From the cell containing the given text, extract its center point as [x, y] coordinate. 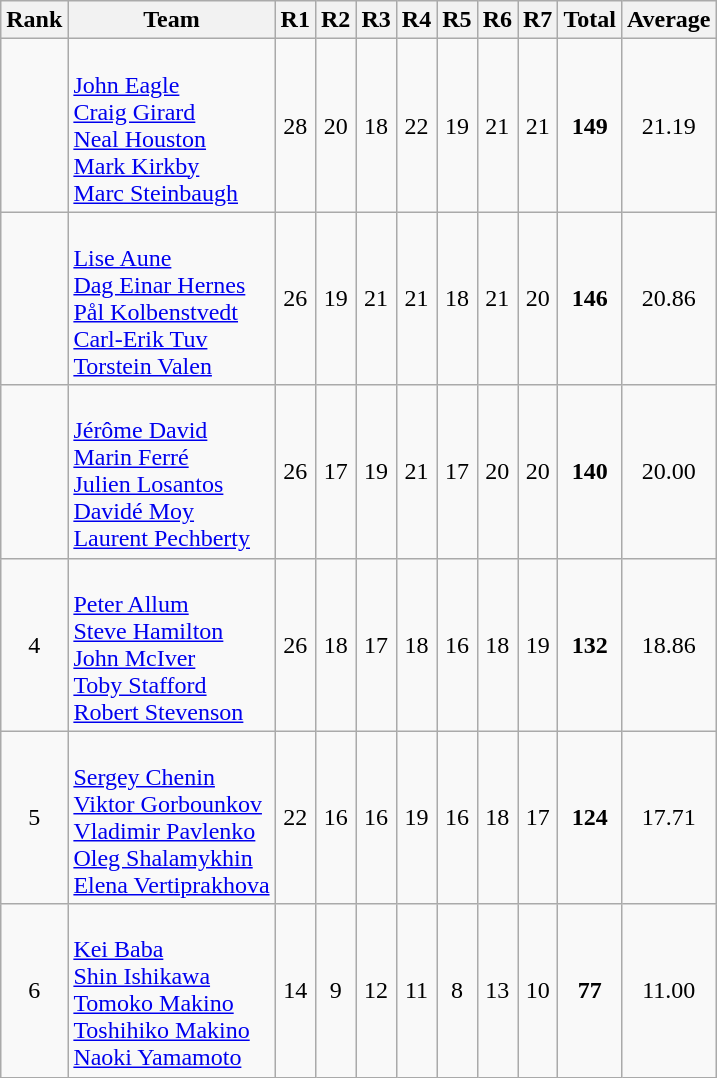
8 [457, 990]
20.00 [668, 472]
77 [590, 990]
Total [590, 20]
John EagleCraig GirardNeal HoustonMark KirkbyMarc Steinbaugh [172, 126]
20.86 [668, 298]
R2 [335, 20]
Peter AllumSteve HamiltonJohn McIverToby StaffordRobert Stevenson [172, 644]
Kei BabaShin IshikawaTomoko MakinoToshihiko MakinoNaoki Yamamoto [172, 990]
4 [34, 644]
149 [590, 126]
R3 [376, 20]
28 [295, 126]
21.19 [668, 126]
140 [590, 472]
6 [34, 990]
R7 [538, 20]
R5 [457, 20]
10 [538, 990]
11.00 [668, 990]
R6 [497, 20]
14 [295, 990]
Average [668, 20]
146 [590, 298]
13 [497, 990]
12 [376, 990]
Jérôme DavidMarin FerréJulien LosantosDavidé MoyLaurent Pechberty [172, 472]
R1 [295, 20]
17.71 [668, 818]
5 [34, 818]
Lise AuneDag Einar HernesPål KolbenstvedtCarl-Erik TuvTorstein Valen [172, 298]
Team [172, 20]
9 [335, 990]
132 [590, 644]
124 [590, 818]
R4 [416, 20]
Rank [34, 20]
11 [416, 990]
18.86 [668, 644]
Sergey CheninViktor GorbounkovVladimir PavlenkoOleg ShalamykhinElena Vertiprakhova [172, 818]
